Capture the cell that displays the provided text and extract its [X, Y] central coordinate. 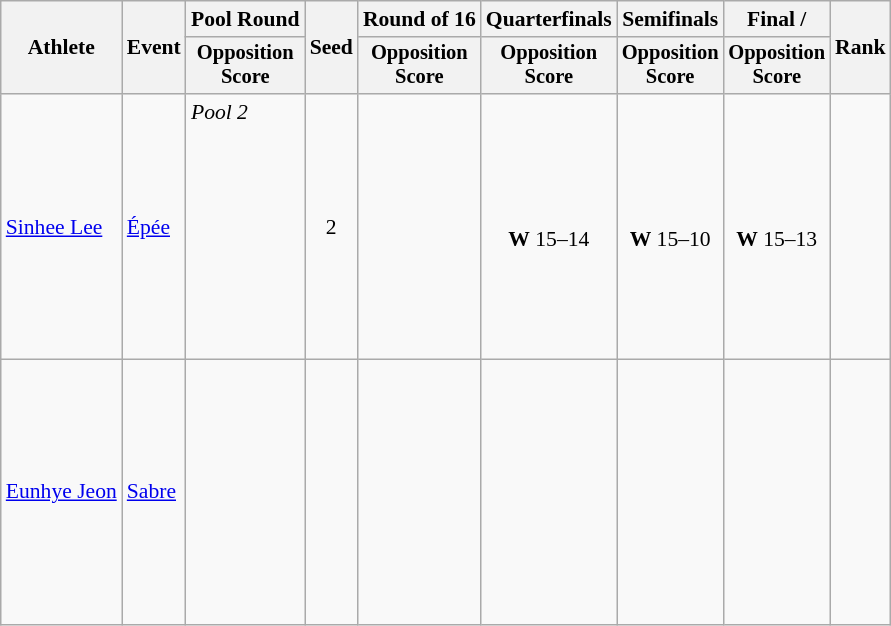
Athlete [62, 48]
Seed [332, 48]
2 [332, 226]
Semifinals [670, 19]
Eunhye Jeon [62, 492]
Event [154, 48]
Final / [776, 19]
Quarterfinals [549, 19]
Rank [860, 48]
Épée [154, 226]
Sabre [154, 492]
W 15–10 [670, 226]
Sinhee Lee [62, 226]
Pool Round [246, 19]
Pool 2 [246, 226]
Round of 16 [420, 19]
W 15–13 [776, 226]
W 15–14 [549, 226]
